Scan for the cell matching the given text and deliver its [x, y] coordinate at center. 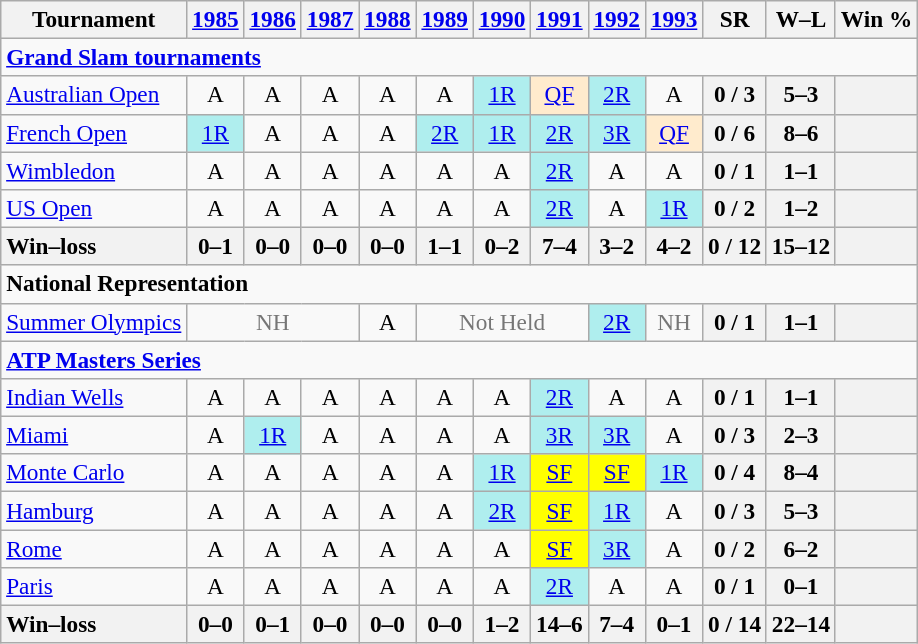
0 / 14 [735, 624]
6–2 [800, 548]
0 / 4 [735, 473]
8–6 [800, 133]
W–L [800, 19]
Australian Open [94, 95]
4–2 [674, 246]
Win % [876, 19]
1990 [502, 19]
US Open [94, 208]
0 / 6 [735, 133]
14–6 [560, 624]
1987 [330, 19]
Paris [94, 586]
Hamburg [94, 510]
SR [735, 19]
15–12 [800, 246]
Indian Wells [94, 397]
8–4 [800, 473]
Monte Carlo [94, 473]
0 / 12 [735, 246]
1988 [388, 19]
1985 [216, 19]
National Representation [460, 284]
3–2 [616, 246]
ATP Masters Series [460, 359]
Grand Slam tournaments [460, 57]
Wimbledon [94, 170]
Summer Olympics [94, 322]
0–2 [502, 246]
1986 [272, 19]
French Open [94, 133]
1992 [616, 19]
1991 [560, 19]
Rome [94, 548]
22–14 [800, 624]
Not Held [502, 322]
Miami [94, 435]
Tournament [94, 19]
1993 [674, 19]
2–3 [800, 435]
1989 [444, 19]
